Find where the given text appears and provide that cell's center as (X, Y) coordinate. 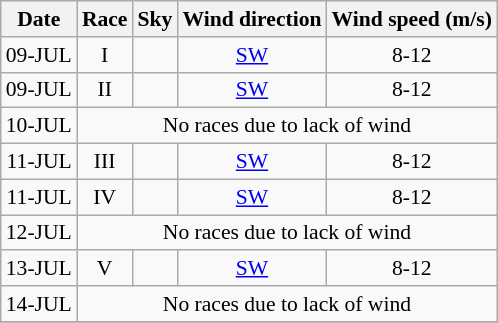
III (105, 162)
12-JUL (39, 233)
Wind direction (252, 19)
Sky (156, 19)
Date (39, 19)
14-JUL (39, 304)
Wind speed (m/s) (412, 19)
IV (105, 197)
13-JUL (39, 269)
I (105, 55)
Race (105, 19)
V (105, 269)
10-JUL (39, 126)
II (105, 90)
